For the text-containing cell, return its midpoint in [x, y] coordinate format. 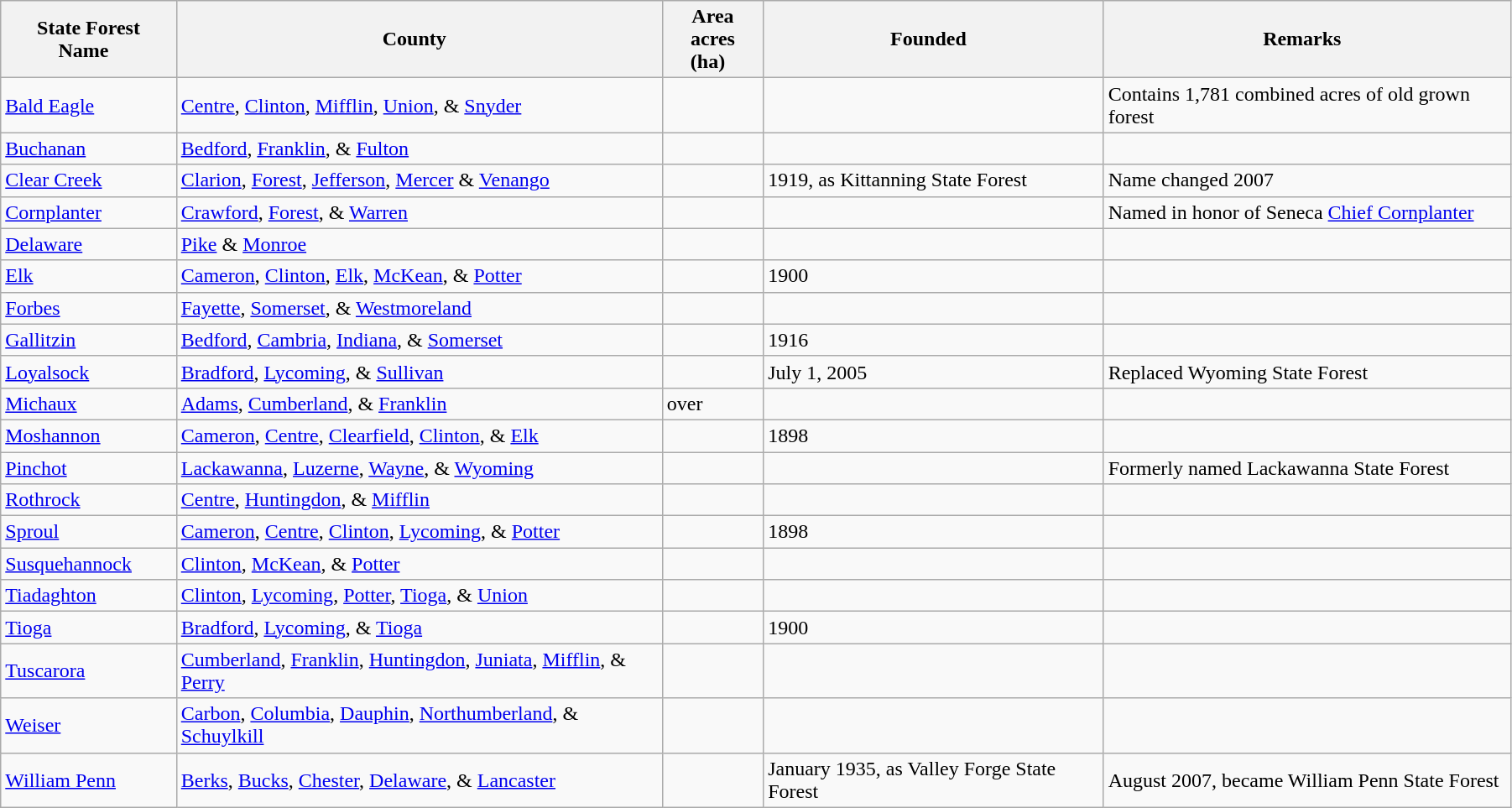
Bedford, Franklin, & Fulton [420, 149]
Cameron, Centre, Clinton, Lycoming, & Potter [420, 532]
August 2007, became William Penn State Forest [1307, 780]
Weiser [89, 725]
Founded [933, 39]
Rothrock [89, 500]
Lackawanna, Luzerne, Wayne, & Wyoming [420, 467]
Cameron, Clinton, Elk, McKean, & Potter [420, 276]
County [420, 39]
Name changed 2007 [1307, 180]
Berks, Bucks, Chester, Delaware, & Lancaster [420, 780]
Forbes [89, 308]
Delaware [89, 244]
Clinton, Lycoming, Potter, Tioga, & Union [420, 596]
Gallitzin [89, 340]
Cameron, Centre, Clearfield, Clinton, & Elk [420, 435]
Remarks [1307, 39]
Pike & Monroe [420, 244]
Clarion, Forest, Jefferson, Mercer & Venango [420, 180]
Bradford, Lycoming, & Tioga [420, 628]
Cumberland, Franklin, Huntingdon, Juniata, Mifflin, & Perry [420, 671]
Clinton, McKean, & Potter [420, 564]
1919, as Kittanning State Forest [933, 180]
July 1, 2005 [933, 372]
Clear Creek [89, 180]
Centre, Clinton, Mifflin, Union, & Snyder [420, 106]
Susquehannock [89, 564]
Fayette, Somerset, & Westmoreland [420, 308]
Adams, Cumberland, & Franklin [420, 404]
Tuscarora [89, 671]
Sproul [89, 532]
over [712, 404]
Centre, Huntingdon, & Mifflin [420, 500]
Replaced Wyoming State Forest [1307, 372]
Cornplanter [89, 212]
Carbon, Columbia, Dauphin, Northumberland, & Schuylkill [420, 725]
Bradford, Lycoming, & Sullivan [420, 372]
Bald Eagle [89, 106]
Crawford, Forest, & Warren [420, 212]
Contains 1,781 combined acres of old grown forest [1307, 106]
Tiadaghton [89, 596]
Elk [89, 276]
Loyalsock [89, 372]
Named in honor of Seneca Chief Cornplanter [1307, 212]
Tioga [89, 628]
Moshannon [89, 435]
State Forest Name [89, 39]
Pinchot [89, 467]
Areaacres (ha) [712, 39]
January 1935, as Valley Forge State Forest [933, 780]
Michaux [89, 404]
Bedford, Cambria, Indiana, & Somerset [420, 340]
1916 [933, 340]
William Penn [89, 780]
Formerly named Lackawanna State Forest [1307, 467]
Buchanan [89, 149]
